Detect which cell encompasses the target text, then output its [x, y] center coordinate. 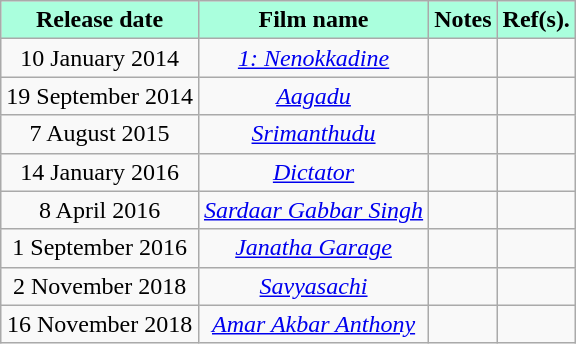
Dictator [313, 172]
Amar Akbar Anthony [313, 324]
Release date [100, 20]
2 November 2018 [100, 286]
Janatha Garage [313, 248]
8 April 2016 [100, 210]
Notes [463, 20]
19 September 2014 [100, 96]
1: Nenokkadine [313, 58]
14 January 2016 [100, 172]
Film name [313, 20]
16 November 2018 [100, 324]
Aagadu [313, 96]
10 January 2014 [100, 58]
1 September 2016 [100, 248]
Savyasachi [313, 286]
Ref(s). [536, 20]
Sardaar Gabbar Singh [313, 210]
7 August 2015 [100, 134]
Srimanthudu [313, 134]
